From the cell containing the given text, extract its center point as (x, y) coordinate. 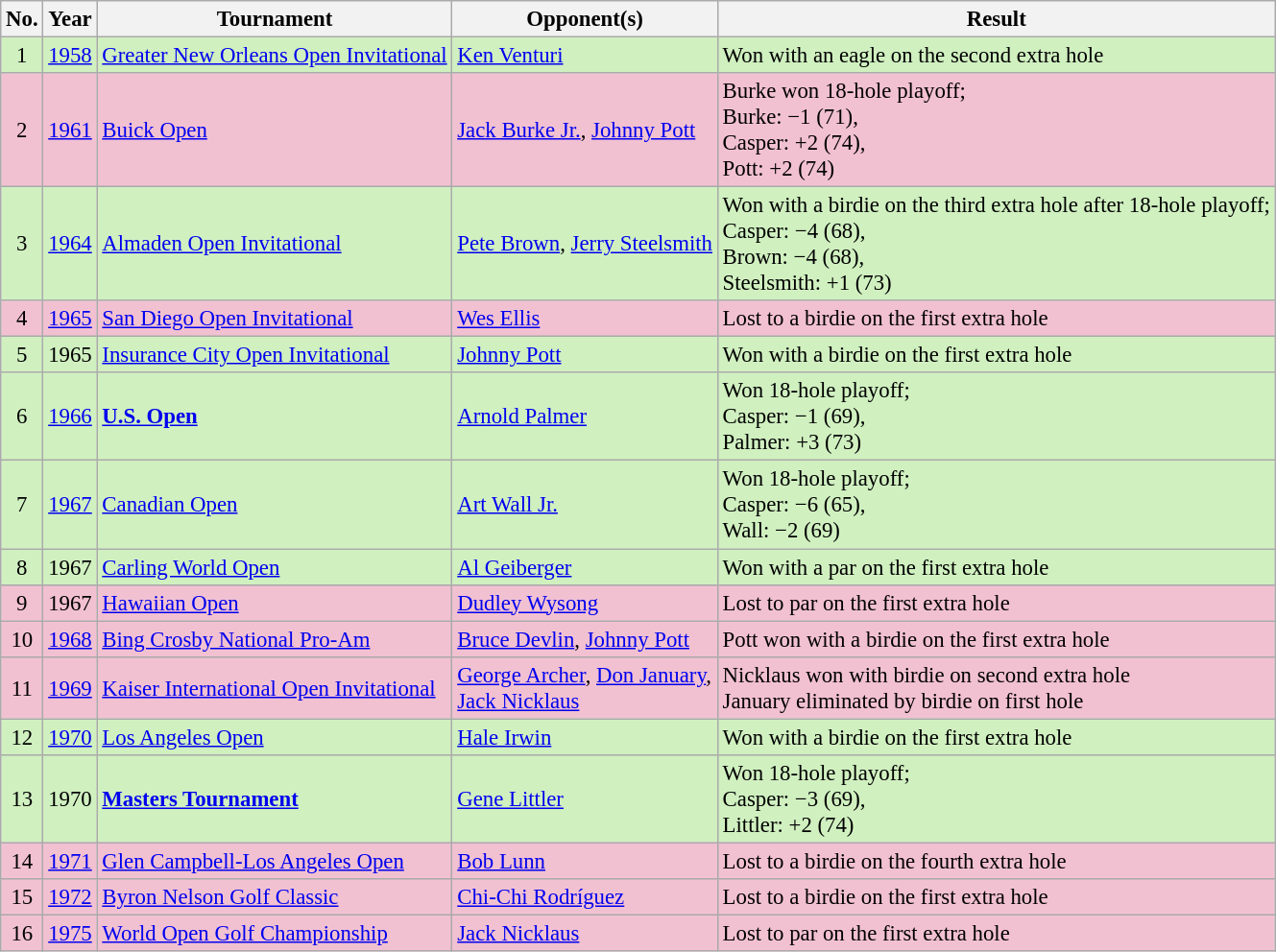
12 (22, 737)
Greater New Orleans Open Invitational (275, 56)
Hale Irwin (585, 737)
Ken Venturi (585, 56)
Masters Tournament (275, 799)
Byron Nelson Golf Classic (275, 897)
Jack Burke Jr., Johnny Pott (585, 131)
11 (22, 687)
9 (22, 603)
Pete Brown, Jerry Steelsmith (585, 244)
Dudley Wysong (585, 603)
Johnny Pott (585, 355)
1 (22, 56)
Buick Open (275, 131)
Result (997, 19)
Bruce Devlin, Johnny Pott (585, 639)
U.S. Open (275, 416)
Won 18-hole playoff;Casper: −6 (65),Wall: −2 (69) (997, 505)
Year (70, 19)
Won with a par on the first extra hole (997, 567)
Insurance City Open Invitational (275, 355)
World Open Golf Championship (275, 933)
Carling World Open (275, 567)
Won with a birdie on the third extra hole after 18-hole playoff;Casper: −4 (68),Brown: −4 (68),Steelsmith: +1 (73) (997, 244)
5 (22, 355)
Won 18-hole playoff;Casper: −3 (69),Littler: +2 (74) (997, 799)
1969 (70, 687)
3 (22, 244)
Al Geiberger (585, 567)
7 (22, 505)
Art Wall Jr. (585, 505)
Nicklaus won with birdie on second extra holeJanuary eliminated by birdie on first hole (997, 687)
13 (22, 799)
San Diego Open Invitational (275, 319)
Bing Crosby National Pro-Am (275, 639)
Jack Nicklaus (585, 933)
4 (22, 319)
Hawaiian Open (275, 603)
Burke won 18-hole playoff;Burke: −1 (71),Casper: +2 (74),Pott: +2 (74) (997, 131)
15 (22, 897)
1968 (70, 639)
Los Angeles Open (275, 737)
14 (22, 861)
Kaiser International Open Invitational (275, 687)
1966 (70, 416)
16 (22, 933)
Gene Littler (585, 799)
Canadian Open (275, 505)
1972 (70, 897)
No. (22, 19)
10 (22, 639)
Chi-Chi Rodríguez (585, 897)
1958 (70, 56)
1961 (70, 131)
1971 (70, 861)
Arnold Palmer (585, 416)
Tournament (275, 19)
Won 18-hole playoff;Casper: −1 (69),Palmer: +3 (73) (997, 416)
George Archer, Don January, Jack Nicklaus (585, 687)
Pott won with a birdie on the first extra hole (997, 639)
2 (22, 131)
Won with an eagle on the second extra hole (997, 56)
Glen Campbell-Los Angeles Open (275, 861)
Almaden Open Invitational (275, 244)
Wes Ellis (585, 319)
1964 (70, 244)
1975 (70, 933)
Opponent(s) (585, 19)
Bob Lunn (585, 861)
8 (22, 567)
6 (22, 416)
Lost to a birdie on the fourth extra hole (997, 861)
